Find where the given text appears and provide that cell's center as [X, Y] coordinate. 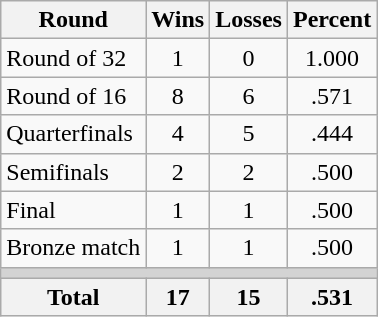
Quarterfinals [74, 134]
15 [249, 297]
Round of 16 [74, 96]
Losses [249, 20]
.571 [332, 96]
1.000 [332, 58]
17 [178, 297]
4 [178, 134]
8 [178, 96]
Wins [178, 20]
6 [249, 96]
Percent [332, 20]
Semifinals [74, 172]
5 [249, 134]
.531 [332, 297]
0 [249, 58]
Final [74, 210]
Round [74, 20]
Round of 32 [74, 58]
.444 [332, 134]
Bronze match [74, 248]
Total [74, 297]
